Return (X, Y) of the center of cell containing provided text 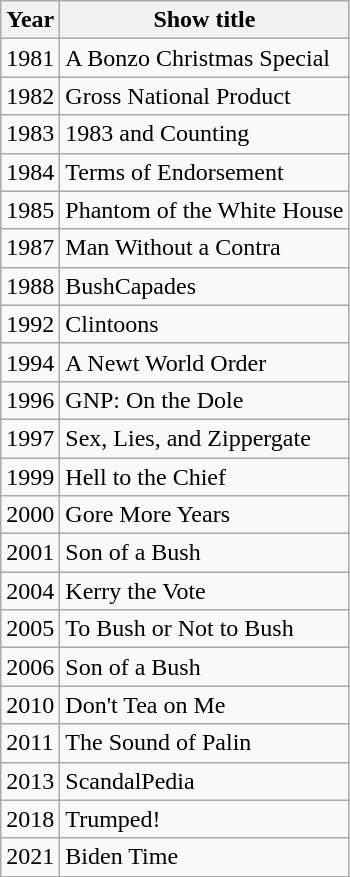
Don't Tea on Me (204, 705)
1983 and Counting (204, 134)
2018 (30, 819)
2001 (30, 553)
2006 (30, 667)
2010 (30, 705)
Hell to the Chief (204, 477)
2005 (30, 629)
Biden Time (204, 857)
Show title (204, 20)
Gross National Product (204, 96)
Gore More Years (204, 515)
1988 (30, 286)
Trumped! (204, 819)
Year (30, 20)
2011 (30, 743)
GNP: On the Dole (204, 400)
1987 (30, 248)
1994 (30, 362)
Kerry the Vote (204, 591)
Terms of Endorsement (204, 172)
Phantom of the White House (204, 210)
Man Without a Contra (204, 248)
A Newt World Order (204, 362)
1981 (30, 58)
1984 (30, 172)
1982 (30, 96)
BushCapades (204, 286)
1997 (30, 438)
A Bonzo Christmas Special (204, 58)
2004 (30, 591)
1992 (30, 324)
2021 (30, 857)
To Bush or Not to Bush (204, 629)
1985 (30, 210)
The Sound of Palin (204, 743)
Clintoons (204, 324)
1999 (30, 477)
1996 (30, 400)
2000 (30, 515)
2013 (30, 781)
ScandalPedia (204, 781)
Sex, Lies, and Zippergate (204, 438)
1983 (30, 134)
